Pinpoint the cell where the given text exists, returning its [x, y] midpoint coordinate. 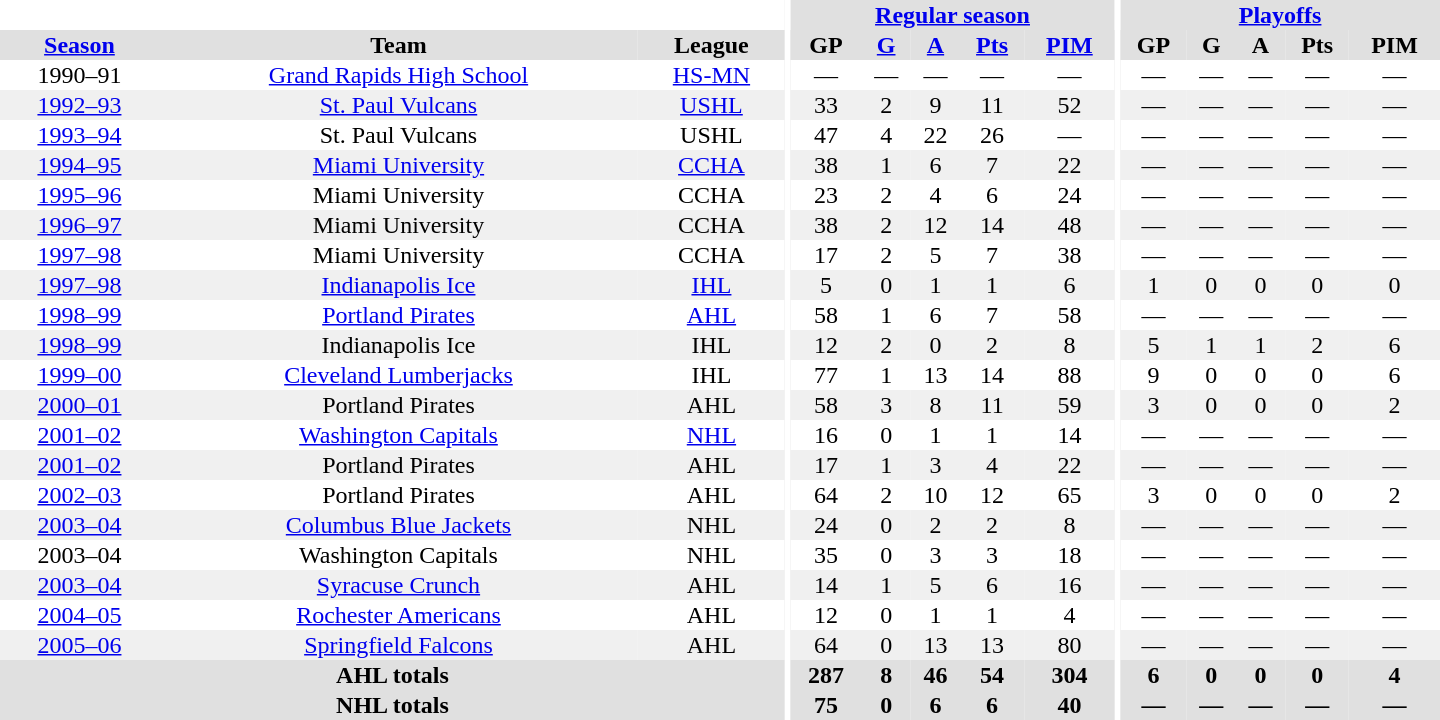
2002–03 [80, 495]
33 [826, 105]
2000–01 [80, 405]
1993–94 [80, 135]
26 [992, 135]
Rochester Americans [398, 615]
35 [826, 555]
League [712, 45]
1990–91 [80, 75]
Columbus Blue Jackets [398, 525]
75 [826, 705]
47 [826, 135]
Grand Rapids High School [398, 75]
65 [1070, 495]
40 [1070, 705]
48 [1070, 225]
1994–95 [80, 165]
1999–00 [80, 375]
Team [398, 45]
HS-MN [712, 75]
80 [1070, 645]
54 [992, 675]
287 [826, 675]
10 [936, 495]
AHL totals [392, 675]
Syracuse Crunch [398, 585]
Season [80, 45]
46 [936, 675]
18 [1070, 555]
2004–05 [80, 615]
88 [1070, 375]
Springfield Falcons [398, 645]
59 [1070, 405]
52 [1070, 105]
2005–06 [80, 645]
23 [826, 195]
77 [826, 375]
304 [1070, 675]
1996–97 [80, 225]
NHL totals [392, 705]
Playoffs [1280, 15]
Regular season [952, 15]
1995–96 [80, 195]
Cleveland Lumberjacks [398, 375]
1992–93 [80, 105]
